Output the [x, y] coordinate of the center of the cell containing the given text.  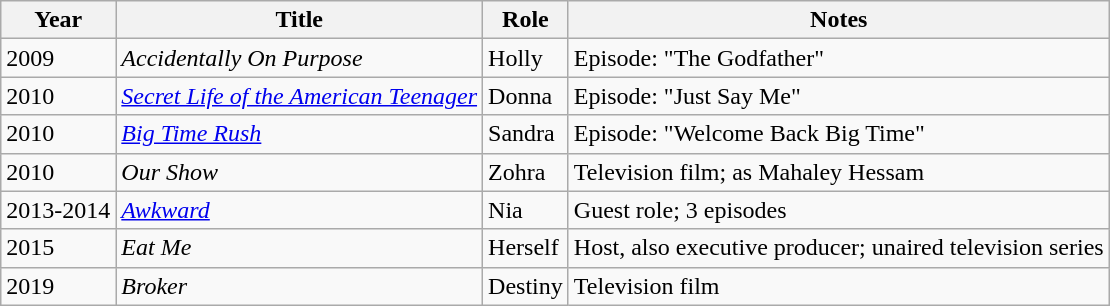
Destiny [526, 286]
Zohra [526, 172]
Television film [838, 286]
Episode: "Just Say Me" [838, 96]
2019 [58, 286]
Accidentally On Purpose [300, 58]
Our Show [300, 172]
Holly [526, 58]
Title [300, 20]
Awkward [300, 210]
Herself [526, 248]
Broker [300, 286]
Secret Life of the American Teenager [300, 96]
Year [58, 20]
Nia [526, 210]
2015 [58, 248]
Television film; as Mahaley Hessam [838, 172]
Episode: "Welcome Back Big Time" [838, 134]
Big Time Rush [300, 134]
Eat Me [300, 248]
2013-2014 [58, 210]
Notes [838, 20]
Role [526, 20]
Donna [526, 96]
Sandra [526, 134]
2009 [58, 58]
Episode: "The Godfather" [838, 58]
Guest role; 3 episodes [838, 210]
Host, also executive producer; unaired television series [838, 248]
